Identify which cell holds the provided text, then report its (x, y) central coordinate. 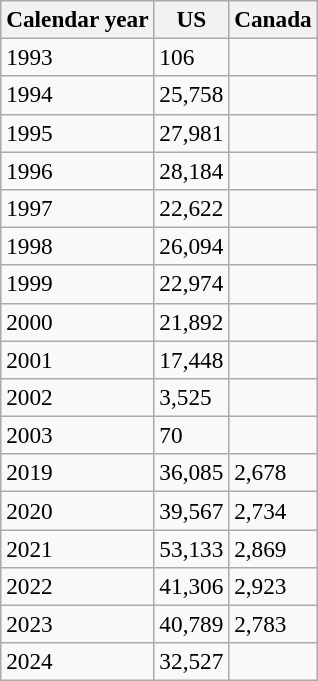
32,527 (192, 662)
2001 (78, 359)
2022 (78, 586)
2000 (78, 322)
3,525 (192, 397)
2020 (78, 510)
53,133 (192, 548)
1995 (78, 133)
2,783 (273, 624)
1994 (78, 95)
22,622 (192, 208)
2,734 (273, 510)
US (192, 19)
28,184 (192, 170)
2021 (78, 548)
2002 (78, 397)
36,085 (192, 473)
22,974 (192, 284)
27,981 (192, 133)
1998 (78, 246)
40,789 (192, 624)
2,869 (273, 548)
41,306 (192, 586)
1993 (78, 57)
2023 (78, 624)
1999 (78, 284)
70 (192, 435)
39,567 (192, 510)
2,923 (273, 586)
1996 (78, 170)
Calendar year (78, 19)
2024 (78, 662)
2019 (78, 473)
17,448 (192, 359)
2,678 (273, 473)
106 (192, 57)
Canada (273, 19)
25,758 (192, 95)
2003 (78, 435)
1997 (78, 208)
21,892 (192, 322)
26,094 (192, 246)
